From the cell containing the given text, extract its center point as [x, y] coordinate. 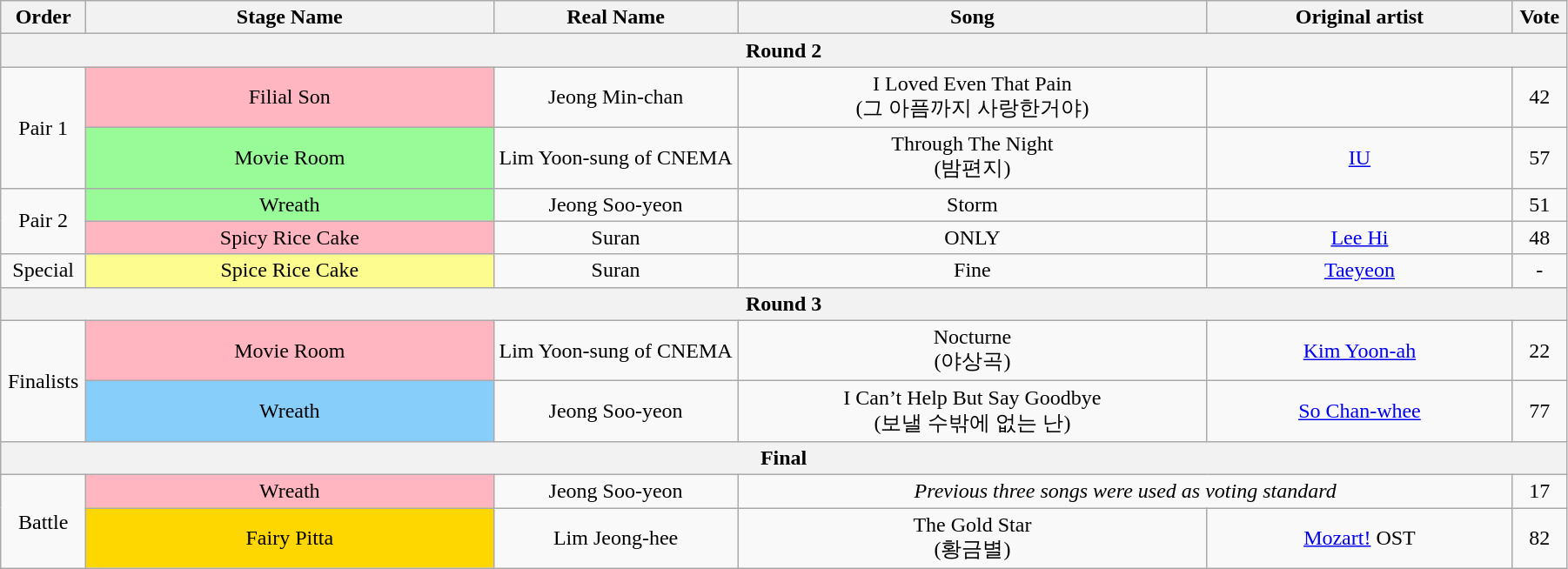
82 [1539, 539]
Lee Hi [1359, 238]
Round 3 [784, 304]
ONLY [973, 238]
Order [44, 17]
So Chan-whee [1359, 412]
42 [1539, 97]
Song [973, 17]
Pair 2 [44, 221]
77 [1539, 412]
Vote [1539, 17]
IU [1359, 157]
Finalists [44, 381]
Final [784, 458]
Fairy Pitta [290, 539]
Storm [973, 204]
17 [1539, 491]
Original artist [1359, 17]
22 [1539, 351]
48 [1539, 238]
Stage Name [290, 17]
Real Name [616, 17]
Jeong Min-chan [616, 97]
I Loved Even That Pain(그 아픔까지 사랑한거야) [973, 97]
Mozart! OST [1359, 539]
Battle [44, 521]
Nocturne(야상곡) [973, 351]
Special [44, 271]
Lim Jeong-hee [616, 539]
Fine [973, 271]
Previous three songs were used as voting standard [1125, 491]
51 [1539, 204]
Filial Son [290, 97]
- [1539, 271]
Spice Rice Cake [290, 271]
Spicy Rice Cake [290, 238]
I Can’t Help But Say Goodbye(보낼 수밖에 없는 난) [973, 412]
Taeyeon [1359, 271]
Kim Yoon-ah [1359, 351]
Pair 1 [44, 127]
57 [1539, 157]
The Gold Star(황금별) [973, 539]
Through The Night(밤편지) [973, 157]
Round 2 [784, 50]
